From the cell containing the given text, extract its center point as [x, y] coordinate. 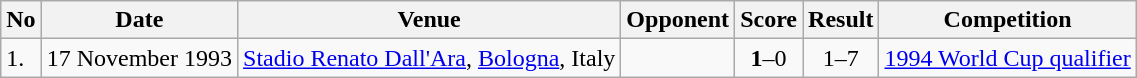
Date [139, 20]
Venue [430, 20]
1–7 [841, 58]
No [21, 20]
Stadio Renato Dall'Ara, Bologna, Italy [430, 58]
Opponent [678, 20]
1. [21, 58]
Competition [1008, 20]
1–0 [769, 58]
Result [841, 20]
1994 World Cup qualifier [1008, 58]
Score [769, 20]
17 November 1993 [139, 58]
